Provide the [x, y] coordinate of the cell's center where the given text is located.  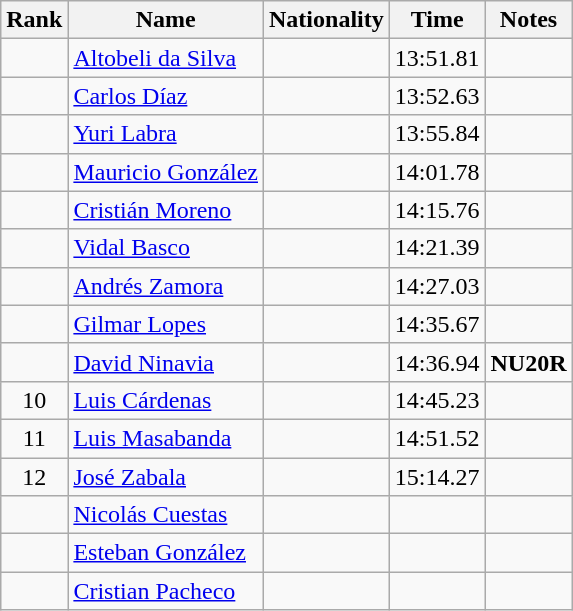
13:55.84 [437, 134]
Notes [528, 20]
14:21.39 [437, 248]
14:27.03 [437, 286]
Altobeli da Silva [166, 58]
13:51.81 [437, 58]
14:35.67 [437, 324]
Luis Masabanda [166, 438]
10 [34, 400]
Carlos Díaz [166, 96]
14:45.23 [437, 400]
15:14.27 [437, 477]
Luis Cárdenas [166, 400]
Gilmar Lopes [166, 324]
Vidal Basco [166, 248]
NU20R [528, 362]
14:15.76 [437, 210]
David Ninavia [166, 362]
Rank [34, 20]
Esteban González [166, 553]
14:01.78 [437, 172]
Andrés Zamora [166, 286]
14:36.94 [437, 362]
14:51.52 [437, 438]
12 [34, 477]
Yuri Labra [166, 134]
José Zabala [166, 477]
Cristian Pacheco [166, 591]
Nicolás Cuestas [166, 515]
13:52.63 [437, 96]
Mauricio González [166, 172]
Nationality [327, 20]
Name [166, 20]
11 [34, 438]
Cristián Moreno [166, 210]
Time [437, 20]
